Provide the (x, y) coordinate of the cell's center where the given text is located.  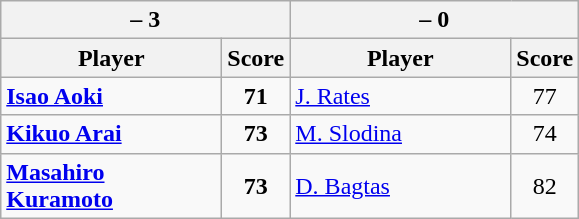
71 (256, 96)
77 (545, 96)
82 (545, 186)
– 3 (146, 20)
Isao Aoki (112, 96)
M. Slodina (400, 134)
J. Rates (400, 96)
D. Bagtas (400, 186)
Kikuo Arai (112, 134)
– 0 (434, 20)
Masahiro Kuramoto (112, 186)
74 (545, 134)
